Find where the given text appears and provide that cell's center as [X, Y] coordinate. 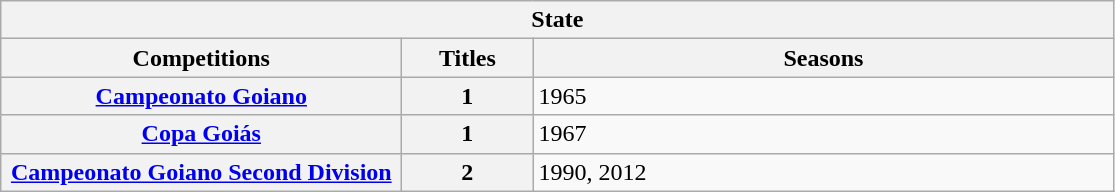
2 [468, 172]
Competitions [202, 58]
Titles [468, 58]
1990, 2012 [824, 172]
1967 [824, 134]
Seasons [824, 58]
Campeonato Goiano Second Division [202, 172]
Copa Goiás [202, 134]
Campeonato Goiano [202, 96]
1965 [824, 96]
State [558, 20]
